For the text-containing cell, return its midpoint in (X, Y) coordinate format. 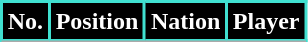
Nation (186, 22)
Position (96, 22)
Player (266, 22)
No. (26, 22)
